Provide the (X, Y) coordinate of the cell's center where the given text is located.  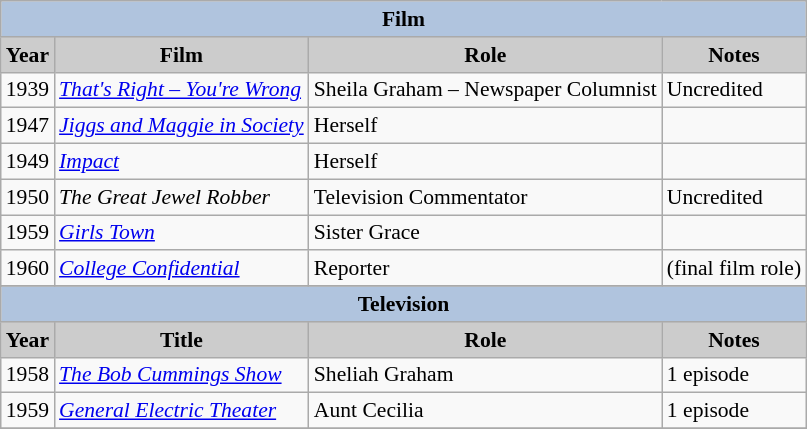
Aunt Cecilia (486, 411)
1939 (28, 90)
That's Right – You're Wrong (182, 90)
The Great Jewel Robber (182, 197)
College Confidential (182, 269)
Sheila Graham – Newspaper Columnist (486, 90)
Impact (182, 162)
Sheliah Graham (486, 375)
Reporter (486, 269)
Television (404, 304)
Title (182, 340)
Television Commentator (486, 197)
Jiggs and Maggie in Society (182, 126)
(final film role) (734, 269)
1960 (28, 269)
1947 (28, 126)
Girls Town (182, 233)
General Electric Theater (182, 411)
1950 (28, 197)
1949 (28, 162)
1958 (28, 375)
The Bob Cummings Show (182, 375)
Sister Grace (486, 233)
